Search for the cell housing the specified text and yield its (x, y) center coordinate. 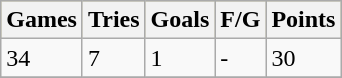
F/G (240, 20)
Points (304, 20)
30 (304, 58)
Goals (180, 20)
Tries (114, 20)
1 (180, 58)
- (240, 58)
34 (42, 58)
7 (114, 58)
Games (42, 20)
